Detect which cell encompasses the target text, then output its [x, y] center coordinate. 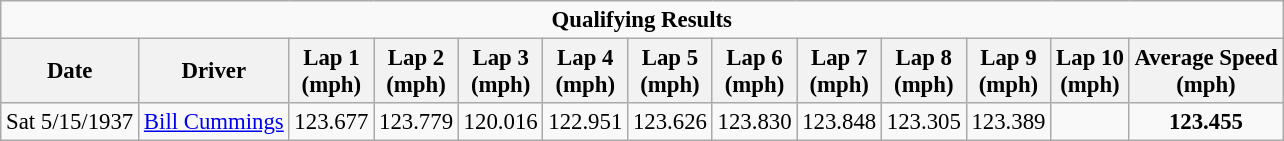
Driver [214, 72]
Average Speed(mph) [1206, 72]
122.951 [586, 122]
120.016 [500, 122]
123.389 [1008, 122]
123.626 [670, 122]
123.830 [754, 122]
Date [70, 72]
Lap 6(mph) [754, 72]
Lap 9(mph) [1008, 72]
123.779 [416, 122]
Lap 1(mph) [332, 72]
123.455 [1206, 122]
Qualifying Results [642, 20]
123.848 [840, 122]
Lap 3(mph) [500, 72]
Sat 5/15/1937 [70, 122]
Bill Cummings [214, 122]
Lap 5(mph) [670, 72]
Lap 10(mph) [1090, 72]
Lap 2(mph) [416, 72]
Lap 7(mph) [840, 72]
Lap 4(mph) [586, 72]
123.305 [924, 122]
Lap 8(mph) [924, 72]
123.677 [332, 122]
